From the cell containing the given text, extract its center point as [x, y] coordinate. 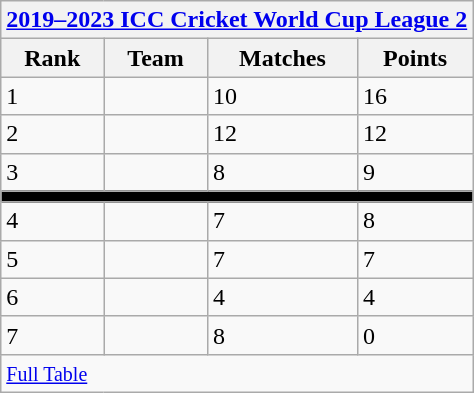
2019–2023 ICC Cricket World Cup League 2 [237, 20]
5 [52, 259]
Points [414, 58]
1 [52, 96]
6 [52, 297]
Full Table [237, 373]
9 [414, 172]
0 [414, 335]
Team [156, 58]
2 [52, 134]
Matches [282, 58]
16 [414, 96]
10 [282, 96]
Rank [52, 58]
3 [52, 172]
